Capture the cell that displays the provided text and extract its (x, y) central coordinate. 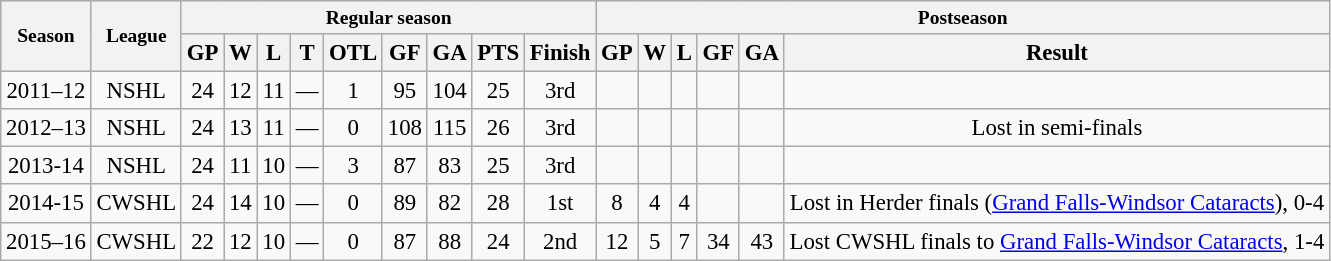
Postseason (963, 18)
Lost CWSHL finals to Grand Falls-Windsor Cataracts, 1-4 (1056, 241)
34 (718, 241)
T (306, 53)
OTL (354, 53)
Regular season (388, 18)
2013-14 (46, 166)
7 (684, 241)
2014-15 (46, 204)
83 (450, 166)
Lost in semi-finals (1056, 128)
5 (654, 241)
Finish (560, 53)
89 (404, 204)
108 (404, 128)
28 (498, 204)
2012–13 (46, 128)
26 (498, 128)
2015–16 (46, 241)
82 (450, 204)
22 (202, 241)
8 (617, 204)
43 (762, 241)
14 (240, 204)
1st (560, 204)
Lost in Herder finals (Grand Falls-Windsor Cataracts), 0-4 (1056, 204)
1 (354, 91)
104 (450, 91)
3 (354, 166)
13 (240, 128)
Season (46, 36)
115 (450, 128)
League (136, 36)
Result (1056, 53)
2nd (560, 241)
2011–12 (46, 91)
95 (404, 91)
88 (450, 241)
PTS (498, 53)
